Scan for the cell matching the given text and deliver its [x, y] coordinate at center. 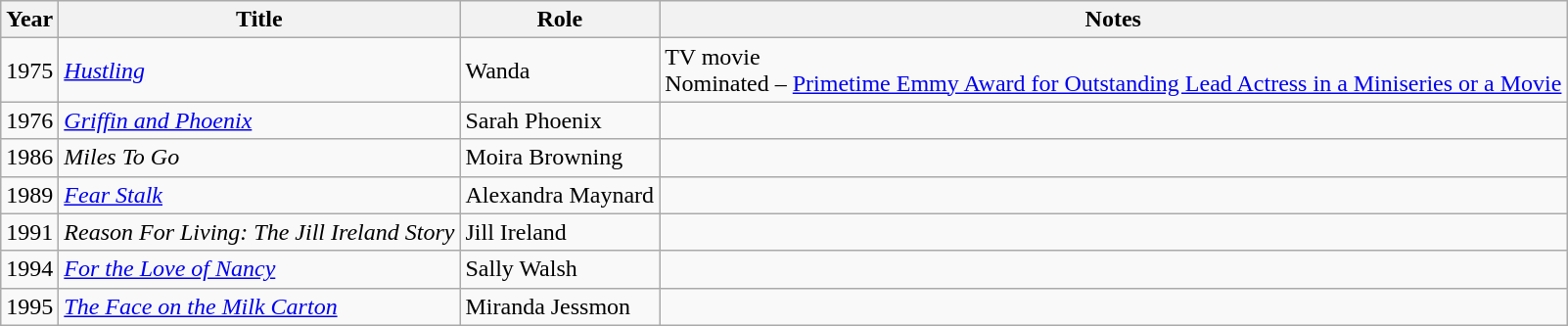
1975 [29, 70]
Jill Ireland [560, 232]
TV movieNominated – Primetime Emmy Award for Outstanding Lead Actress in a Miniseries or a Movie [1114, 70]
Reason For Living: The Jill Ireland Story [259, 232]
Sarah Phoenix [560, 120]
Griffin and Phoenix [259, 120]
Wanda [560, 70]
1986 [29, 158]
Fear Stalk [259, 195]
Moira Browning [560, 158]
1991 [29, 232]
1976 [29, 120]
Miles To Go [259, 158]
Sally Walsh [560, 269]
1989 [29, 195]
1994 [29, 269]
Hustling [259, 70]
Role [560, 20]
The Face on the Milk Carton [259, 306]
Miranda Jessmon [560, 306]
Year [29, 20]
1995 [29, 306]
Title [259, 20]
Alexandra Maynard [560, 195]
For the Love of Nancy [259, 269]
Notes [1114, 20]
